Return the [x, y] coordinate for the center point of the cell that contains the specified text.  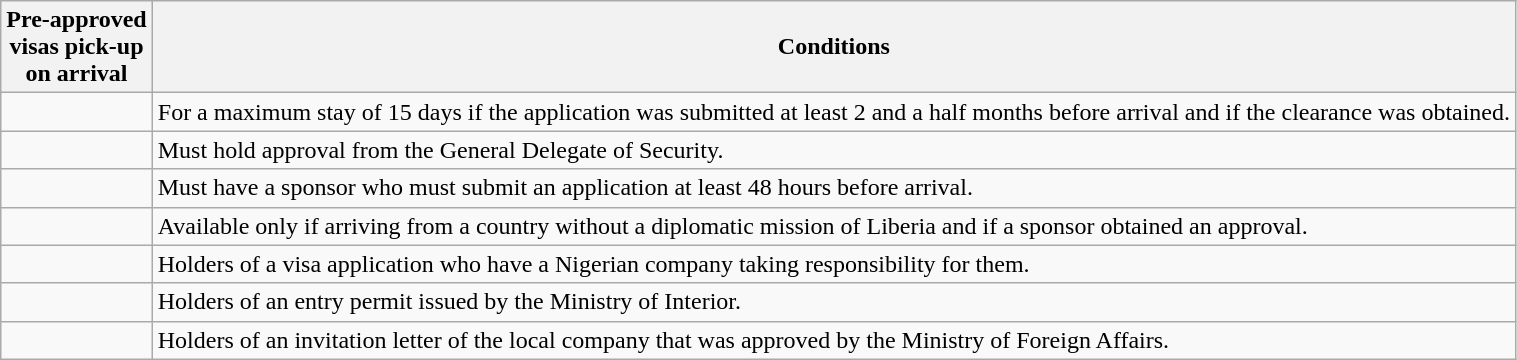
Holders of an entry permit issued by the Ministry of Interior. [834, 302]
Must have a sponsor who must submit an application at least 48 hours before arrival. [834, 188]
Holders of a visa application who have a Nigerian company taking responsibility for them. [834, 264]
Must hold approval from the General Delegate of Security. [834, 150]
Pre-approvedvisas pick-upon arrival [77, 47]
Available only if arriving from a country without a diplomatic mission of Liberia and if a sponsor obtained an approval. [834, 226]
For a maximum stay of 15 days if the application was submitted at least 2 and a half months before arrival and if the clearance was obtained. [834, 112]
Conditions [834, 47]
Holders of an invitation letter of the local company that was approved by the Ministry of Foreign Affairs. [834, 340]
